Pinpoint the cell where the given text exists, returning its (X, Y) midpoint coordinate. 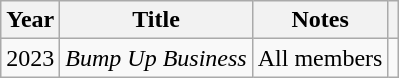
Year (30, 20)
Notes (320, 20)
2023 (30, 58)
Bump Up Business (156, 58)
Title (156, 20)
All members (320, 58)
